Determine the [X, Y] coordinate at the center of the cell enclosing the given text.  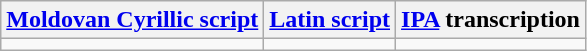
IPA transcription [491, 20]
Latin script [330, 20]
Moldovan Cyrillic script [132, 20]
